Find where the given text appears and provide that cell's center as (X, Y) coordinate. 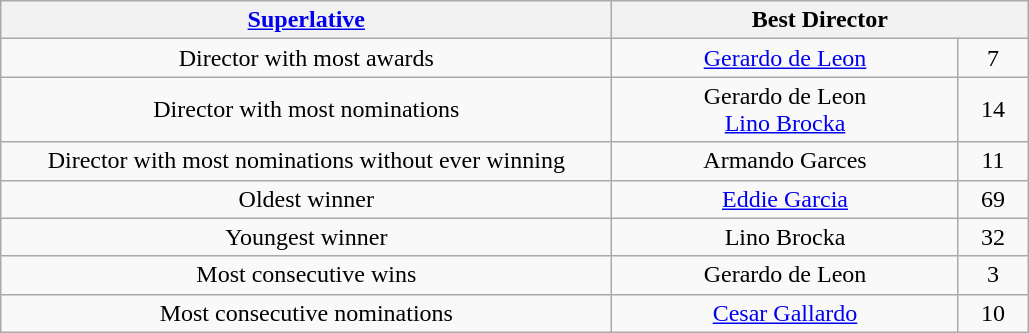
Eddie Garcia (785, 199)
Director with most awards (306, 58)
Lino Brocka (785, 237)
Best Director (820, 20)
Youngest winner (306, 237)
Oldest winner (306, 199)
69 (993, 199)
Director with most nominations (306, 110)
Most consecutive nominations (306, 313)
Armando Garces (785, 161)
7 (993, 58)
11 (993, 161)
Cesar Gallardo (785, 313)
3 (993, 275)
Most consecutive wins (306, 275)
Superlative (306, 20)
32 (993, 237)
Director with most nominations without ever winning (306, 161)
Gerardo de LeonLino Brocka (785, 110)
10 (993, 313)
14 (993, 110)
